Provide the [x, y] coordinate of the cell's center where the given text is located.  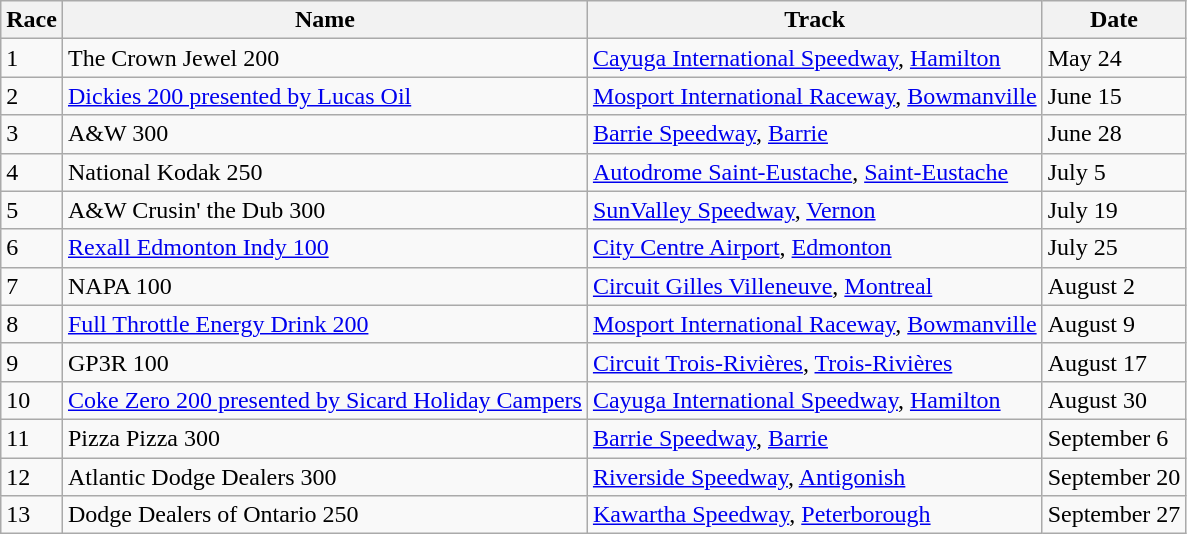
10 [32, 400]
June 28 [1114, 134]
Kawartha Speedway, Peterborough [814, 515]
July 5 [1114, 172]
City Centre Airport, Edmonton [814, 248]
August 2 [1114, 286]
A&W 300 [324, 134]
August 30 [1114, 400]
Track [814, 20]
NAPA 100 [324, 286]
5 [32, 210]
Pizza Pizza 300 [324, 438]
9 [32, 362]
August 17 [1114, 362]
The Crown Jewel 200 [324, 58]
7 [32, 286]
Full Throttle Energy Drink 200 [324, 324]
Dickies 200 presented by Lucas Oil [324, 96]
July 25 [1114, 248]
12 [32, 477]
Autodrome Saint-Eustache, Saint-Eustache [814, 172]
SunValley Speedway, Vernon [814, 210]
August 9 [1114, 324]
May 24 [1114, 58]
8 [32, 324]
Dodge Dealers of Ontario 250 [324, 515]
2 [32, 96]
September 6 [1114, 438]
Atlantic Dodge Dealers 300 [324, 477]
1 [32, 58]
A&W Crusin' the Dub 300 [324, 210]
July 19 [1114, 210]
June 15 [1114, 96]
Name [324, 20]
6 [32, 248]
September 20 [1114, 477]
Circuit Trois-Rivières, Trois-Rivières [814, 362]
Coke Zero 200 presented by Sicard Holiday Campers [324, 400]
4 [32, 172]
National Kodak 250 [324, 172]
3 [32, 134]
Race [32, 20]
Rexall Edmonton Indy 100 [324, 248]
GP3R 100 [324, 362]
Date [1114, 20]
Riverside Speedway, Antigonish [814, 477]
13 [32, 515]
Circuit Gilles Villeneuve, Montreal [814, 286]
September 27 [1114, 515]
11 [32, 438]
